Pinpoint the cell where the given text exists, returning its (x, y) midpoint coordinate. 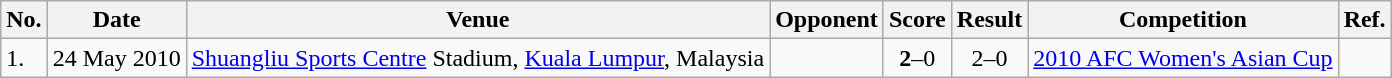
1. (24, 58)
Shuangliu Sports Centre Stadium, Kuala Lumpur, Malaysia (478, 58)
Opponent (827, 20)
Ref. (1364, 20)
Score (917, 20)
Result (989, 20)
Competition (1183, 20)
24 May 2010 (116, 58)
No. (24, 20)
2010 AFC Women's Asian Cup (1183, 58)
Venue (478, 20)
Date (116, 20)
